For the text-containing cell, return its midpoint in [X, Y] coordinate format. 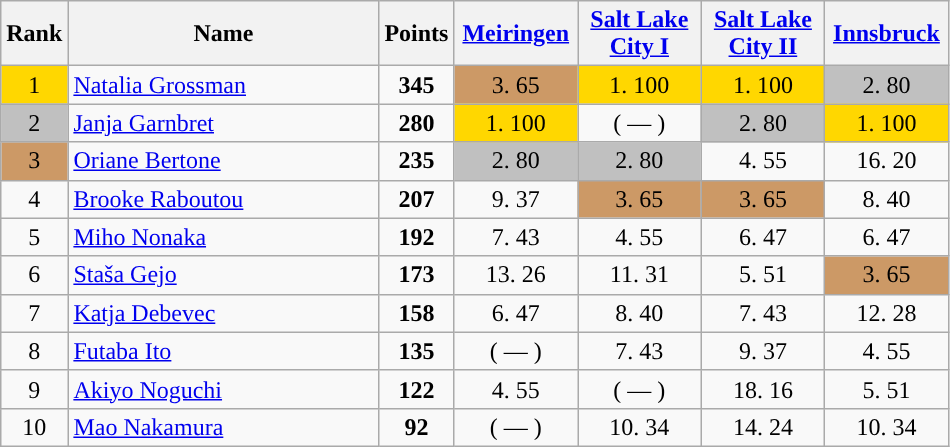
Staša Gejo [224, 275]
173 [416, 275]
Katja Debevec [224, 313]
280 [416, 123]
345 [416, 85]
Innsbruck [887, 34]
Points [416, 34]
5 [34, 237]
12. 28 [887, 313]
Mao Nakamura [224, 427]
Name [224, 34]
4 [34, 199]
Rank [34, 34]
Meiringen [516, 34]
207 [416, 199]
158 [416, 313]
18. 16 [763, 389]
92 [416, 427]
Brooke Raboutou [224, 199]
9 [34, 389]
Salt Lake City I [640, 34]
14. 24 [763, 427]
6 [34, 275]
Janja Garnbret [224, 123]
Akiyo Noguchi [224, 389]
Salt Lake City II [763, 34]
122 [416, 389]
235 [416, 161]
135 [416, 351]
16. 20 [887, 161]
2 [34, 123]
Miho Nonaka [224, 237]
1 [34, 85]
13. 26 [516, 275]
Oriane Bertone [224, 161]
Futaba Ito [224, 351]
10 [34, 427]
3 [34, 161]
192 [416, 237]
11. 31 [640, 275]
Natalia Grossman [224, 85]
7 [34, 313]
8 [34, 351]
